Return (X, Y) of the center of cell containing provided text 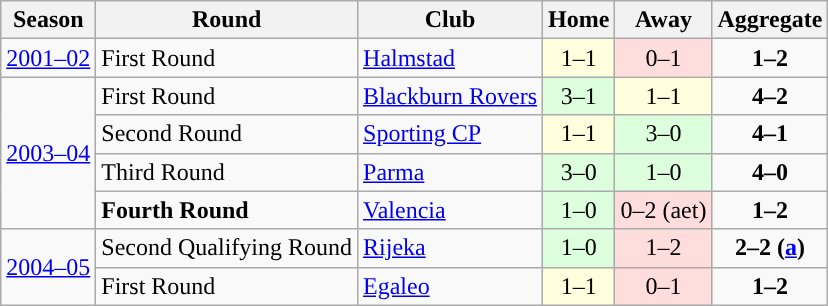
Aggregate (770, 20)
Away (664, 20)
4–2 (770, 96)
Parma (450, 172)
3–1 (579, 96)
Rijeka (450, 248)
Blackburn Rovers (450, 96)
Egaleo (450, 286)
Valencia (450, 210)
Halmstad (450, 58)
Second Round (227, 134)
Fourth Round (227, 210)
Third Round (227, 172)
0–2 (aet) (664, 210)
Home (579, 20)
Club (450, 20)
2001–02 (48, 58)
Round (227, 20)
Season (48, 20)
2–2 (a) (770, 248)
Sporting CP (450, 134)
4–0 (770, 172)
Second Qualifying Round (227, 248)
4–1 (770, 134)
2003–04 (48, 153)
2004–05 (48, 267)
